Locate the cell with the specified text and output its (X, Y) center coordinate. 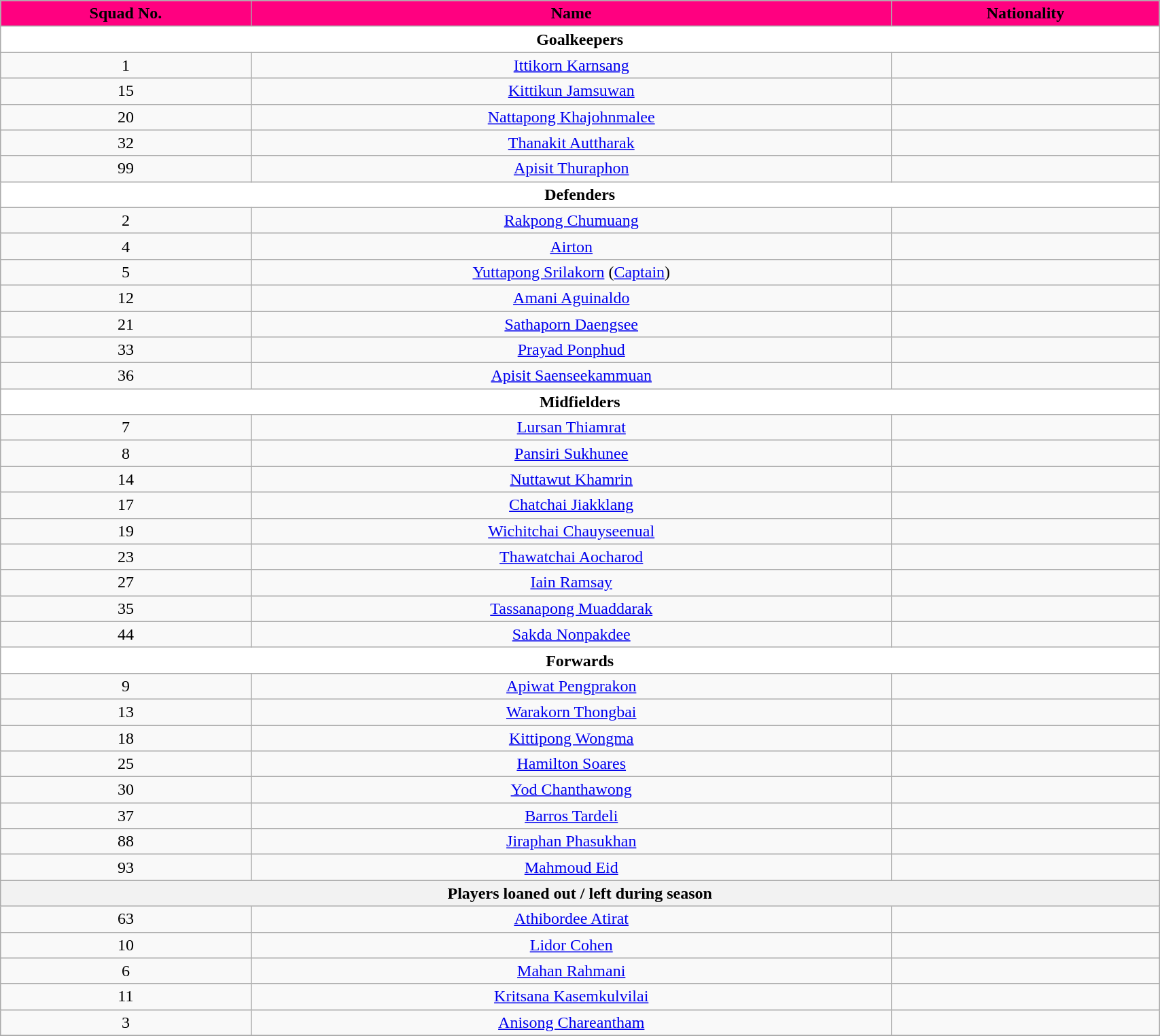
Midfielders (580, 402)
35 (126, 608)
Name (571, 14)
Apisit Saenseekammuan (571, 376)
99 (126, 169)
Players loaned out / left during season (580, 893)
19 (126, 531)
63 (126, 919)
Ittikorn Karnsang (571, 65)
13 (126, 712)
Sakda Nonpakdee (571, 634)
Iain Ramsay (571, 583)
Rakpong Chumuang (571, 220)
25 (126, 764)
8 (126, 453)
Prayad Ponphud (571, 350)
4 (126, 246)
10 (126, 945)
44 (126, 634)
Thanakit Auttharak (571, 143)
Chatchai Jiakklang (571, 505)
15 (126, 91)
Forwards (580, 660)
36 (126, 376)
Warakorn Thongbai (571, 712)
2 (126, 220)
Kritsana Kasemkulvilai (571, 997)
Apisit Thuraphon (571, 169)
93 (126, 867)
5 (126, 272)
Barros Tardeli (571, 816)
Thawatchai Aocharod (571, 557)
Defenders (580, 194)
23 (126, 557)
Pansiri Sukhunee (571, 453)
Kittikun Jamsuwan (571, 91)
Yuttapong Srilakorn (Captain) (571, 272)
Squad No. (126, 14)
27 (126, 583)
Athibordee Atirat (571, 919)
3 (126, 1022)
Tassanapong Muaddarak (571, 608)
Yod Chanthawong (571, 790)
32 (126, 143)
88 (126, 842)
33 (126, 350)
17 (126, 505)
Apiwat Pengprakon (571, 686)
Mahan Rahmani (571, 971)
Nattapong Khajohnmalee (571, 117)
Amani Aguinaldo (571, 298)
37 (126, 816)
Hamilton Soares (571, 764)
9 (126, 686)
Anisong Chareantham (571, 1022)
Lursan Thiamrat (571, 428)
Nuttawut Khamrin (571, 479)
Nationality (1025, 14)
14 (126, 479)
Mahmoud Eid (571, 867)
12 (126, 298)
Kittipong Wongma (571, 738)
Wichitchai Chauyseenual (571, 531)
20 (126, 117)
1 (126, 65)
30 (126, 790)
Airton (571, 246)
Jiraphan Phasukhan (571, 842)
Lidor Cohen (571, 945)
Goalkeepers (580, 39)
18 (126, 738)
11 (126, 997)
6 (126, 971)
7 (126, 428)
Sathaporn Daengsee (571, 324)
21 (126, 324)
